Return the [X, Y] coordinate for the center point of the cell that contains the specified text.  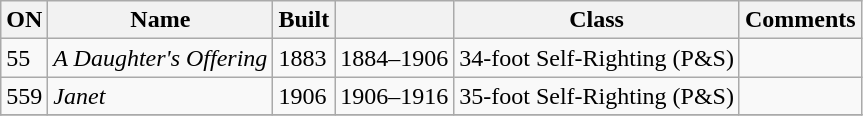
Built [304, 20]
Comments [800, 20]
Class [597, 20]
34-foot Self-Righting (P&S) [597, 58]
1906–1916 [394, 96]
1906 [304, 96]
1883 [304, 58]
559 [24, 96]
A Daughter's Offering [160, 58]
ON [24, 20]
Janet [160, 96]
1884–1906 [394, 58]
Name [160, 20]
35-foot Self-Righting (P&S) [597, 96]
55 [24, 58]
